Provide the (x, y) coordinate of the cell's center where the given text is located.  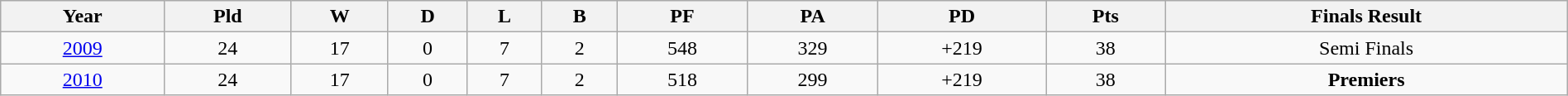
D (427, 17)
B (579, 17)
Finals Result (1366, 17)
329 (813, 48)
Semi Finals (1366, 48)
2009 (83, 48)
Pts (1106, 17)
Year (83, 17)
548 (682, 48)
PA (813, 17)
Pld (228, 17)
PF (682, 17)
W (339, 17)
L (504, 17)
Premiers (1366, 79)
299 (813, 79)
518 (682, 79)
PD (961, 17)
2010 (83, 79)
